Provide the [X, Y] coordinate of the cell's center where the given text is located.  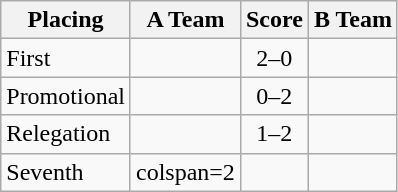
colspan=2 [185, 172]
B Team [352, 20]
2–0 [274, 58]
1–2 [274, 134]
A Team [185, 20]
First [66, 58]
Score [274, 20]
Seventh [66, 172]
Relegation [66, 134]
Promotional [66, 96]
Placing [66, 20]
0–2 [274, 96]
